For the text-containing cell, return its midpoint in [x, y] coordinate format. 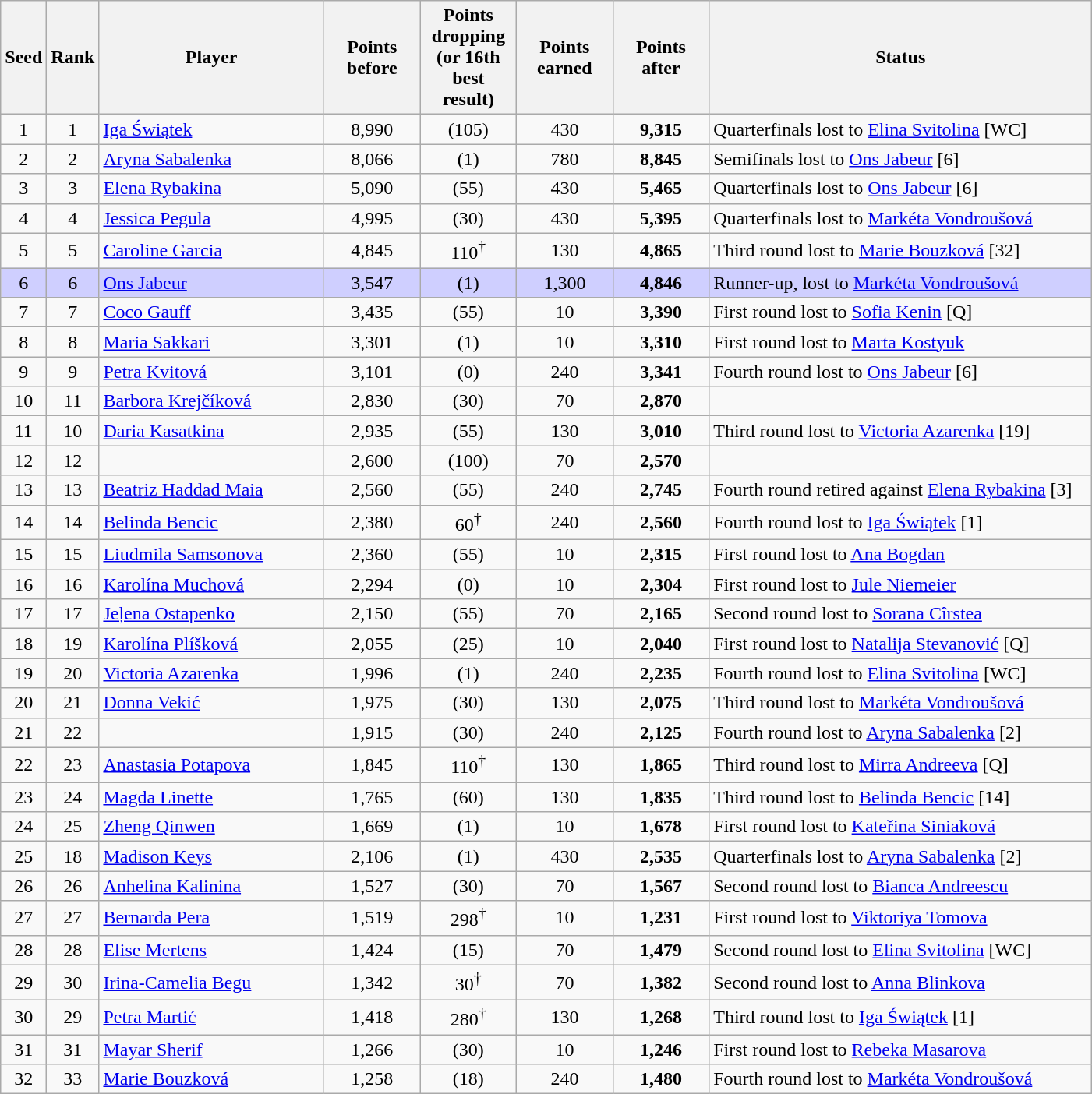
Points after [661, 58]
Third round lost to Marie Bouzková [32] [901, 251]
2,106 [372, 856]
4,995 [372, 218]
Points dropping (or 16th best result) [468, 58]
Karolína Plíšková [212, 644]
Coco Gauff [212, 312]
3,010 [661, 431]
1,865 [661, 765]
1,519 [372, 918]
Fourth round lost to Ons Jabeur [6] [901, 372]
Second round lost to Elina Svitolina [WC] [901, 950]
1,231 [661, 918]
3,310 [661, 342]
4,846 [661, 283]
3,435 [372, 312]
2,535 [661, 856]
3,301 [372, 342]
2,294 [372, 584]
1,527 [372, 886]
2,075 [661, 703]
Points earned [565, 58]
2,235 [661, 673]
(105) [468, 129]
2,935 [372, 431]
1,996 [372, 673]
Ons Jabeur [212, 283]
8,845 [661, 159]
Iga Świątek [212, 129]
1,300 [565, 283]
Donna Vekić [212, 703]
Player [212, 58]
Quarterfinals lost to Markéta Vondroušová [901, 218]
(100) [468, 461]
(60) [468, 797]
Points before [372, 58]
1,342 [372, 983]
Fourth round retired against Elena Rybakina [3] [901, 490]
Quarterfinals lost to Aryna Sabalenka [2] [901, 856]
Anastasia Potapova [212, 765]
Status [901, 58]
4,865 [661, 251]
32 [23, 1079]
1,835 [661, 797]
1,418 [372, 1018]
Jessica Pegula [212, 218]
(25) [468, 644]
2,360 [372, 555]
1,480 [661, 1079]
280† [468, 1018]
1,845 [372, 765]
2,830 [372, 401]
Irina-Camelia Begu [212, 983]
Anhelina Kalinina [212, 886]
8,990 [372, 129]
1,266 [372, 1050]
Belinda Bencic [212, 522]
Elena Rybakina [212, 189]
Second round lost to Anna Blinkova [901, 983]
4,845 [372, 251]
1,268 [661, 1018]
3,341 [661, 372]
First round lost to Natalija Stevanović [Q] [901, 644]
Bernarda Pera [212, 918]
Daria Kasatkina [212, 431]
Petra Martić [212, 1018]
Elise Mertens [212, 950]
298† [468, 918]
2,380 [372, 522]
780 [565, 159]
Fourth round lost to Aryna Sabalenka [2] [901, 732]
Marie Bouzková [212, 1079]
1,424 [372, 950]
Aryna Sabalenka [212, 159]
33 [73, 1079]
First round lost to Rebeka Masarova [901, 1050]
Third round lost to Belinda Bencic [14] [901, 797]
Jeļena Ostapenko [212, 614]
Second round lost to Sorana Cîrstea [901, 614]
3,101 [372, 372]
Fourth round lost to Markéta Vondroušová [901, 1079]
Third round lost to Iga Świątek [1] [901, 1018]
Caroline Garcia [212, 251]
First round lost to Ana Bogdan [901, 555]
Third round lost to Markéta Vondroušová [901, 703]
2,600 [372, 461]
Fourth round lost to Elina Svitolina [WC] [901, 673]
2,165 [661, 614]
2,150 [372, 614]
Maria Sakkari [212, 342]
1,258 [372, 1079]
5,395 [661, 218]
1,382 [661, 983]
(18) [468, 1079]
Second round lost to Bianca Andreescu [901, 886]
Petra Kvitová [212, 372]
1,975 [372, 703]
Runner-up, lost to Markéta Vondroušová [901, 283]
1,479 [661, 950]
Karolína Muchová [212, 584]
Madison Keys [212, 856]
Quarterfinals lost to Elina Svitolina [WC] [901, 129]
First round lost to Viktoriya Tomova [901, 918]
Quarterfinals lost to Ons Jabeur [6] [901, 189]
First round lost to Marta Kostyuk [901, 342]
First round lost to Kateřina Siniaková [901, 827]
Liudmila Samsonova [212, 555]
Third round lost to Victoria Azarenka [19] [901, 431]
5,465 [661, 189]
60† [468, 522]
2,040 [661, 644]
Magda Linette [212, 797]
Third round lost to Mirra Andreeva [Q] [901, 765]
Semifinals lost to Ons Jabeur [6] [901, 159]
2,745 [661, 490]
3,390 [661, 312]
1,669 [372, 827]
Rank [73, 58]
Victoria Azarenka [212, 673]
2,570 [661, 461]
1,567 [661, 886]
2,055 [372, 644]
5,090 [372, 189]
Barbora Krejčíková [212, 401]
1,765 [372, 797]
Seed [23, 58]
Zheng Qinwen [212, 827]
Fourth round lost to Iga Świątek [1] [901, 522]
First round lost to Jule Niemeier [901, 584]
2,304 [661, 584]
(15) [468, 950]
1,246 [661, 1050]
2,870 [661, 401]
First round lost to Sofia Kenin [Q] [901, 312]
9,315 [661, 129]
2,125 [661, 732]
8,066 [372, 159]
Beatriz Haddad Maia [212, 490]
2,315 [661, 555]
3,547 [372, 283]
1,678 [661, 827]
1,915 [372, 732]
Mayar Sherif [212, 1050]
30† [468, 983]
